Locate the cell with the specified text and output its [x, y] center coordinate. 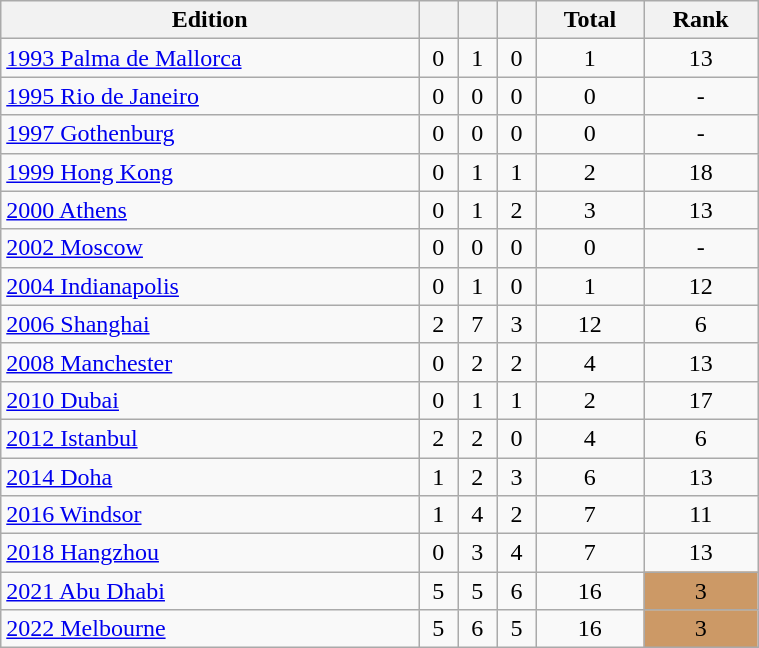
2002 Moscow [210, 248]
Total [590, 20]
2010 Dubai [210, 400]
2018 Hangzhou [210, 553]
18 [701, 172]
2014 Doha [210, 477]
1999 Hong Kong [210, 172]
2006 Shanghai [210, 324]
Rank [701, 20]
2004 Indianapolis [210, 286]
17 [701, 400]
2000 Athens [210, 210]
2016 Windsor [210, 515]
1997 Gothenburg [210, 134]
2022 Melbourne [210, 629]
2012 Istanbul [210, 438]
Edition [210, 20]
1995 Rio de Janeiro [210, 96]
1993 Palma de Mallorca [210, 58]
2008 Manchester [210, 362]
2021 Abu Dhabi [210, 591]
11 [701, 515]
